Capture the cell that displays the provided text and extract its (x, y) central coordinate. 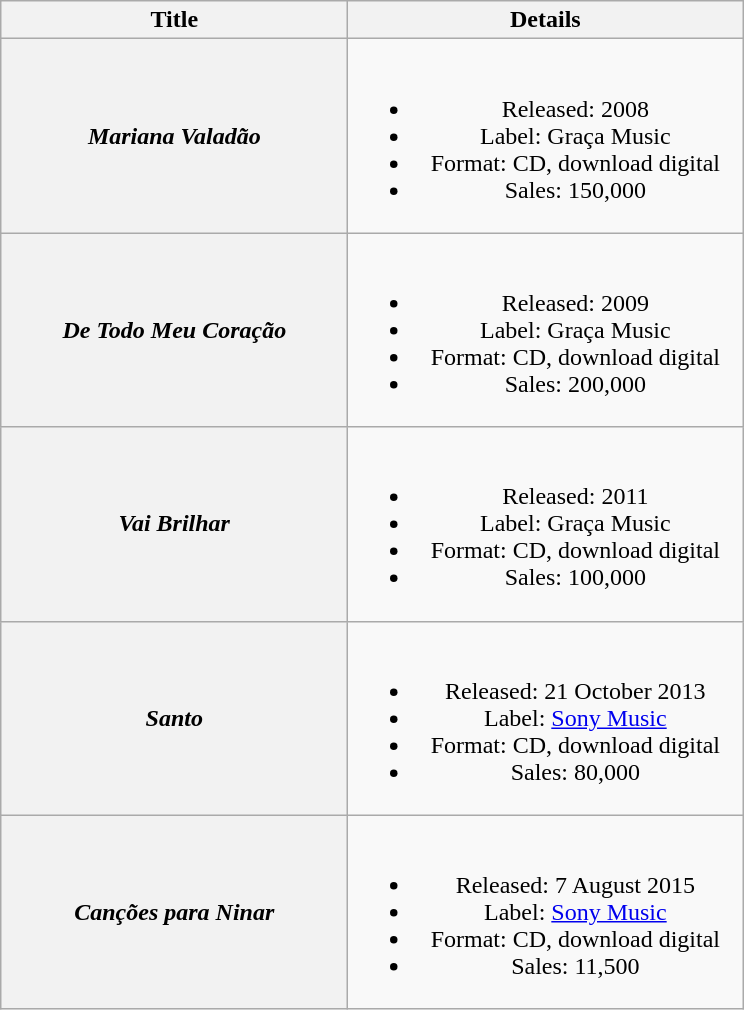
Santo (174, 718)
Released: 7 August 2015Label: Sony MusicFormat: CD, download digitalSales: 11,500 (546, 912)
Released: 21 October 2013Label: Sony MusicFormat: CD, download digitalSales: 80,000 (546, 718)
Released: 2011Label: Graça MusicFormat: CD, download digitalSales: 100,000 (546, 524)
Vai Brilhar (174, 524)
Released: 2008Label: Graça MusicFormat: CD, download digitalSales: 150,000 (546, 136)
Title (174, 20)
Canções para Ninar (174, 912)
De Todo Meu Coração (174, 330)
Mariana Valadão (174, 136)
Details (546, 20)
Released: 2009Label: Graça MusicFormat: CD, download digitalSales: 200,000 (546, 330)
